Locate the cell with the specified text and output its [X, Y] center coordinate. 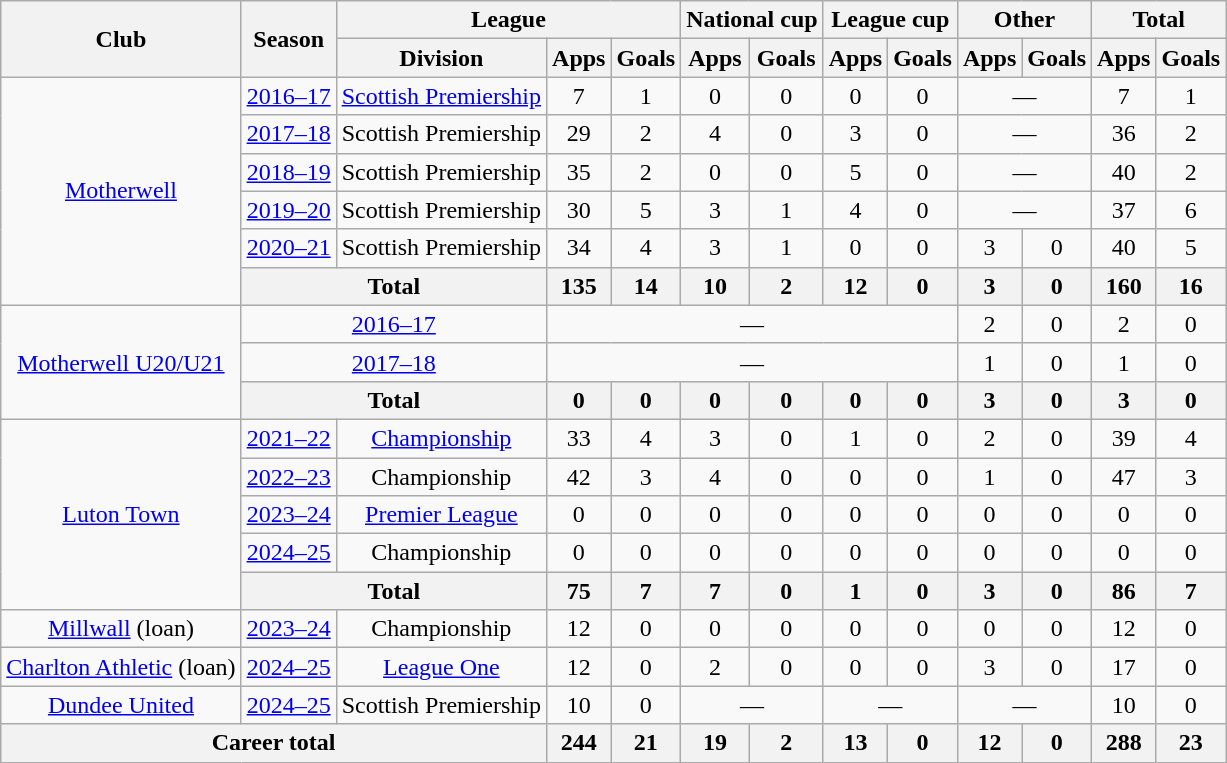
Career total [274, 743]
23 [1191, 743]
2021–22 [288, 438]
Charlton Athletic (loan) [121, 667]
Millwall (loan) [121, 629]
36 [1124, 134]
244 [579, 743]
2018–19 [288, 172]
135 [579, 286]
6 [1191, 210]
Motherwell U20/U21 [121, 362]
Other [1024, 20]
League cup [890, 20]
2020–21 [288, 248]
75 [579, 591]
Club [121, 39]
14 [646, 286]
League One [441, 667]
35 [579, 172]
13 [855, 743]
17 [1124, 667]
39 [1124, 438]
League [508, 20]
37 [1124, 210]
Motherwell [121, 191]
Division [441, 58]
2019–20 [288, 210]
16 [1191, 286]
Premier League [441, 515]
86 [1124, 591]
47 [1124, 477]
National cup [752, 20]
30 [579, 210]
Dundee United [121, 705]
33 [579, 438]
29 [579, 134]
42 [579, 477]
34 [579, 248]
288 [1124, 743]
21 [646, 743]
2022–23 [288, 477]
160 [1124, 286]
Luton Town [121, 514]
Season [288, 39]
19 [715, 743]
